Determine the [x, y] coordinate at the center of the cell enclosing the given text.  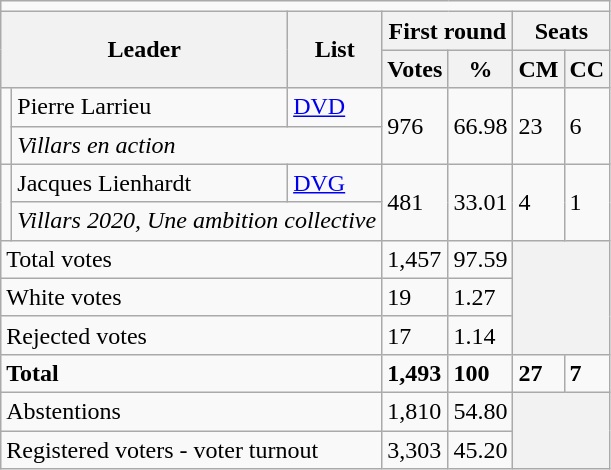
23 [538, 126]
Total [192, 373]
6 [587, 126]
1 [587, 202]
CM [538, 69]
Rejected votes [192, 335]
First round [448, 31]
3,303 [415, 449]
Votes [415, 69]
45.20 [480, 449]
17 [415, 335]
481 [415, 202]
66.98 [480, 126]
19 [415, 297]
Villars 2020, Une ambition collective [197, 221]
White votes [192, 297]
1,810 [415, 411]
Pierre Larrieu [150, 107]
Villars en action [197, 145]
1,493 [415, 373]
100 [480, 373]
54.80 [480, 411]
1,457 [415, 259]
Seats [562, 31]
Jacques Lienhardt [150, 183]
Total votes [192, 259]
CC [587, 69]
27 [538, 373]
4 [538, 202]
Abstentions [192, 411]
% [480, 69]
List [335, 50]
DVD [335, 107]
Registered voters - voter turnout [192, 449]
1.27 [480, 297]
DVG [335, 183]
97.59 [480, 259]
Leader [144, 50]
976 [415, 126]
7 [587, 373]
33.01 [480, 202]
1.14 [480, 335]
